Output the [X, Y] coordinate of the center of the cell containing the given text.  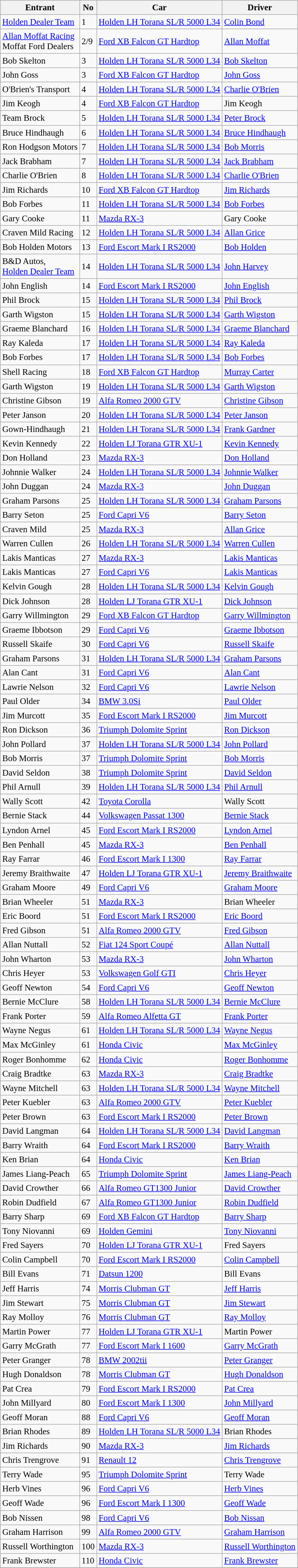
18 [88, 372]
21 [88, 429]
66 [88, 1188]
John Harvey [260, 267]
BMW 3.0Si [159, 701]
BMW 2002tii [159, 1360]
No [88, 8]
76 [88, 1317]
Toyota Corolla [159, 802]
62 [88, 1059]
90 [88, 1446]
30 [88, 644]
79 [88, 1389]
74 [88, 1288]
Shell Racing [40, 372]
6 [88, 133]
65 [88, 1174]
Driver [260, 8]
Craven Mild Racing [40, 233]
10 [88, 190]
Car [159, 8]
95 [88, 1475]
39 [88, 787]
99 [88, 1532]
Colin Bond [260, 22]
110 [88, 1560]
59 [88, 1016]
98 [88, 1518]
Allan Moffat RacingMoffat Ford Dealers [40, 41]
Holden Gemini [159, 1231]
89 [88, 1432]
71 [88, 1274]
Peter Brock [260, 118]
Bob Holden Motors [40, 247]
100 [88, 1546]
88 [88, 1418]
34 [88, 701]
1 [88, 22]
75 [88, 1303]
44 [88, 816]
Volkswagen Golf GTI [159, 973]
Bob Nissen [40, 1518]
54 [88, 988]
58 [88, 1002]
67 [88, 1203]
Murray Carter [260, 372]
35 [88, 715]
Datsun 1200 [159, 1274]
Alfa Romeo Alfetta GT [159, 1016]
Bob Nissan [260, 1518]
91 [88, 1460]
Holden Dealer Team [40, 22]
12 [88, 233]
23 [88, 458]
Fiat 124 Sport Coupé [159, 945]
42 [88, 802]
49 [88, 888]
32 [88, 687]
5 [88, 118]
Craven Mild [40, 530]
47 [88, 873]
Bob Holden [260, 247]
Volkswagen Passat 1300 [159, 816]
Team Brock [40, 118]
Ron Hodgson Motors [40, 147]
Allan Moffat [260, 41]
38 [88, 773]
B&D Autos,Holden Dealer Team [40, 267]
36 [88, 730]
2/9 [88, 41]
8 [88, 175]
Frank Gardner [260, 429]
22 [88, 443]
O'Brien's Transport [40, 90]
Gown-Hindhaugh [40, 429]
46 [88, 859]
80 [88, 1403]
Ford Escort Mark I 1600 [159, 1346]
Entrant [40, 8]
Renault 12 [159, 1460]
20 [88, 415]
16 [88, 329]
13 [88, 247]
26 [88, 544]
52 [88, 945]
